Provide the (X, Y) coordinate of the cell's center where the given text is located.  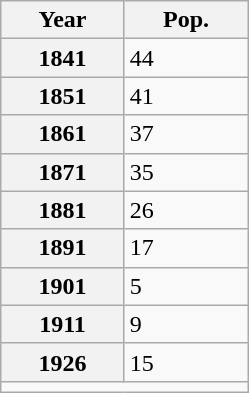
1926 (63, 362)
41 (186, 96)
9 (186, 324)
1881 (63, 210)
44 (186, 58)
26 (186, 210)
1861 (63, 134)
1871 (63, 172)
1911 (63, 324)
1841 (63, 58)
35 (186, 172)
Year (63, 20)
5 (186, 286)
17 (186, 248)
37 (186, 134)
15 (186, 362)
1851 (63, 96)
Pop. (186, 20)
1891 (63, 248)
1901 (63, 286)
